Scan for the cell matching the given text and deliver its [X, Y] coordinate at center. 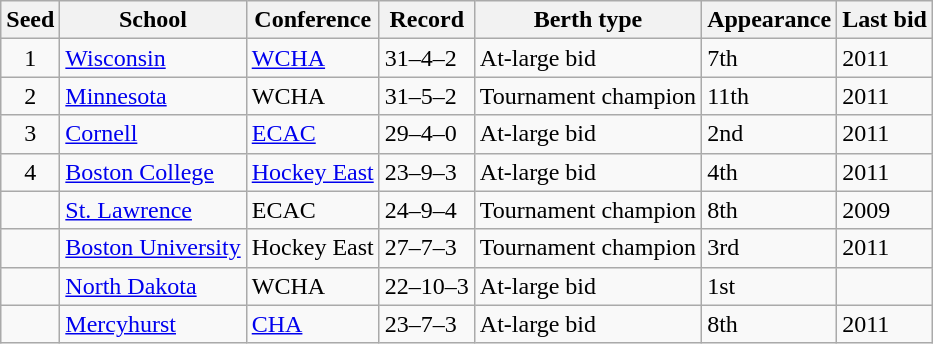
7th [770, 58]
23–9–3 [426, 172]
4th [770, 172]
Minnesota [153, 96]
2nd [770, 134]
24–9–4 [426, 210]
11th [770, 96]
North Dakota [153, 286]
Last bid [885, 20]
Cornell [153, 134]
3rd [770, 248]
1 [30, 58]
4 [30, 172]
31–4–2 [426, 58]
Seed [30, 20]
Conference [312, 20]
23–7–3 [426, 324]
1st [770, 286]
27–7–3 [426, 248]
Record [426, 20]
3 [30, 134]
22–10–3 [426, 286]
31–5–2 [426, 96]
Berth type [588, 20]
29–4–0 [426, 134]
Mercyhurst [153, 324]
Appearance [770, 20]
School [153, 20]
2 [30, 96]
Boston University [153, 248]
St. Lawrence [153, 210]
Boston College [153, 172]
Wisconsin [153, 58]
CHA [312, 324]
2009 [885, 210]
